For the text-containing cell, return its midpoint in [x, y] coordinate format. 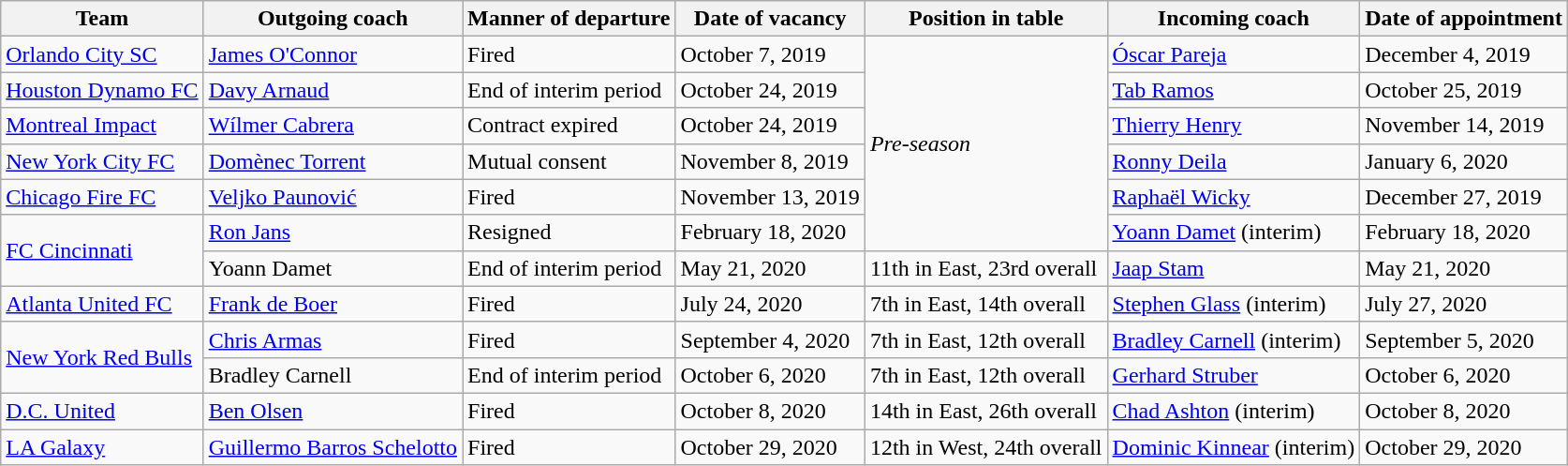
7th in East, 14th overall [985, 304]
November 14, 2019 [1464, 126]
Óscar Pareja [1234, 54]
Resigned [570, 233]
Mutual consent [570, 161]
11th in East, 23rd overall [985, 268]
September 5, 2020 [1464, 339]
Houston Dynamo FC [102, 90]
Outgoing coach [333, 19]
Stephen Glass (interim) [1234, 304]
Montreal Impact [102, 126]
Raphaël Wicky [1234, 197]
September 4, 2020 [770, 339]
Date of vacancy [770, 19]
July 24, 2020 [770, 304]
Frank de Boer [333, 304]
Veljko Paunović [333, 197]
D.C. United [102, 411]
Davy Arnaud [333, 90]
October 25, 2019 [1464, 90]
New York Red Bulls [102, 357]
Orlando City SC [102, 54]
12th in West, 24th overall [985, 447]
Jaap Stam [1234, 268]
Contract expired [570, 126]
Chicago Fire FC [102, 197]
Incoming coach [1234, 19]
Yoann Damet [333, 268]
Gerhard Struber [1234, 375]
November 13, 2019 [770, 197]
LA Galaxy [102, 447]
14th in East, 26th overall [985, 411]
Dominic Kinnear (interim) [1234, 447]
New York City FC [102, 161]
Atlanta United FC [102, 304]
July 27, 2020 [1464, 304]
November 8, 2019 [770, 161]
FC Cincinnati [102, 250]
Bradley Carnell [333, 375]
Thierry Henry [1234, 126]
James O'Connor [333, 54]
October 7, 2019 [770, 54]
Wílmer Cabrera [333, 126]
Pre-season [985, 143]
Chris Armas [333, 339]
Chad Ashton (interim) [1234, 411]
Position in table [985, 19]
Ronny Deila [1234, 161]
December 27, 2019 [1464, 197]
Bradley Carnell (interim) [1234, 339]
Manner of departure [570, 19]
Team [102, 19]
Tab Ramos [1234, 90]
Ron Jans [333, 233]
Domènec Torrent [333, 161]
Ben Olsen [333, 411]
Date of appointment [1464, 19]
Yoann Damet (interim) [1234, 233]
December 4, 2019 [1464, 54]
Guillermo Barros Schelotto [333, 447]
January 6, 2020 [1464, 161]
